Return the (X, Y) coordinate for the center point of the cell that contains the specified text.  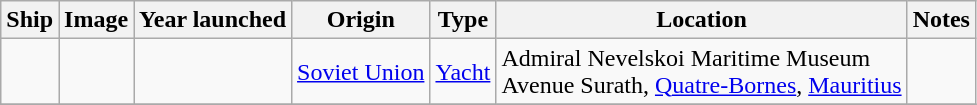
Soviet Union (361, 72)
Ship (30, 20)
Type (463, 20)
Yacht (463, 72)
Admiral Nevelskoi Maritime MuseumAvenue Surath, Quatre-Bornes, Mauritius (702, 72)
Notes (941, 20)
Year launched (213, 20)
Origin (361, 20)
Location (702, 20)
Image (96, 20)
